For the text-containing cell, return its midpoint in (X, Y) coordinate format. 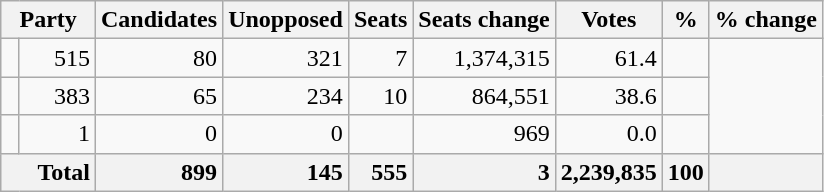
Seats change (484, 20)
1,374,315 (484, 58)
Votes (608, 20)
2,239,835 (608, 172)
Total (48, 172)
864,551 (484, 96)
61.4 (608, 58)
% (686, 20)
145 (286, 172)
100 (686, 172)
Unopposed (286, 20)
515 (58, 58)
80 (160, 58)
Seats (380, 20)
321 (286, 58)
Party (48, 20)
3 (484, 172)
969 (484, 134)
383 (58, 96)
7 (380, 58)
10 (380, 96)
0.0 (608, 134)
899 (160, 172)
% change (766, 20)
234 (286, 96)
Candidates (160, 20)
555 (380, 172)
65 (160, 96)
1 (58, 134)
38.6 (608, 96)
